Search for the cell housing the specified text and yield its (X, Y) center coordinate. 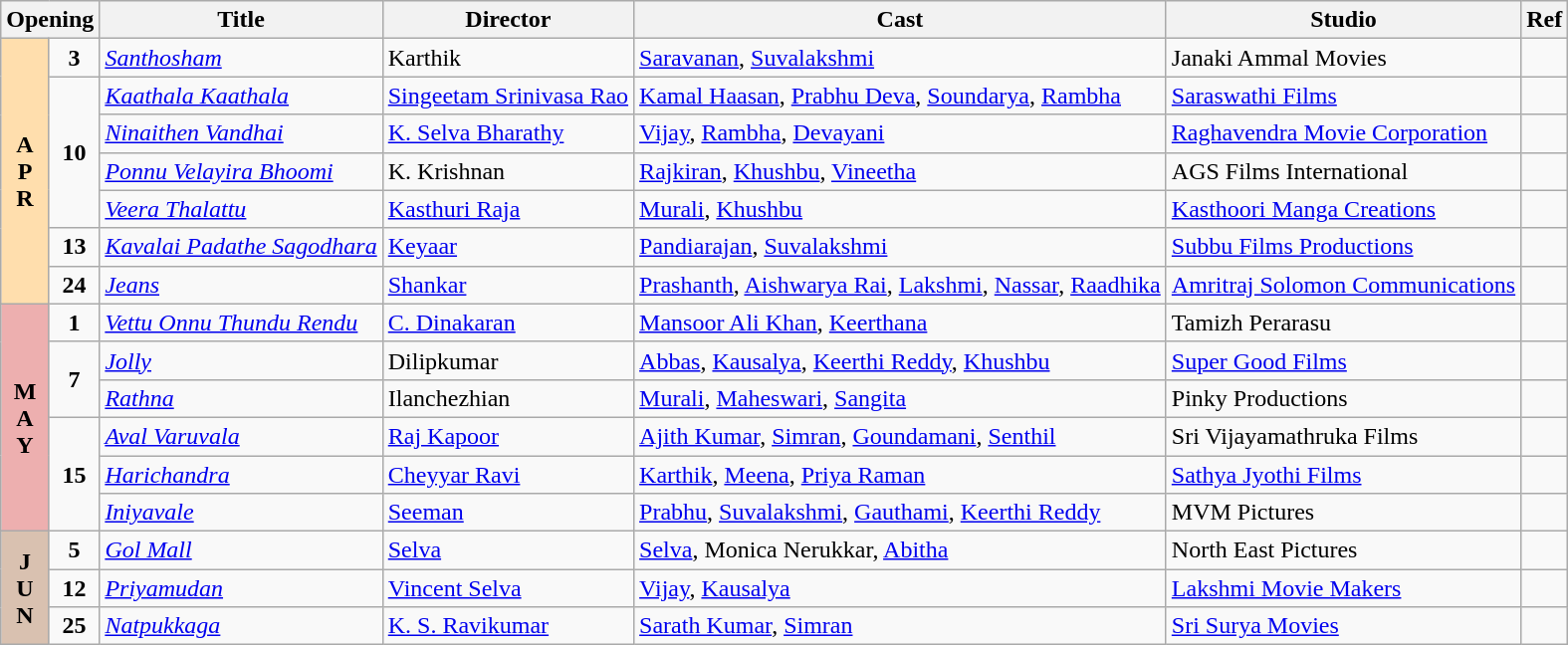
Ilanchezhian (508, 398)
Lakshmi Movie Makers (1343, 588)
15 (74, 474)
Mansoor Ali Khan, Keerthana (900, 322)
Kaathala Kaathala (241, 96)
Veera Thalattu (241, 209)
Ref (1545, 20)
Subbu Films Productions (1343, 247)
Abbas, Kausalya, Keerthi Reddy, Khushbu (900, 360)
3 (74, 58)
C. Dinakaran (508, 322)
Jolly (241, 360)
APR (26, 171)
Raghavendra Movie Corporation (1343, 133)
Studio (1343, 20)
North East Pictures (1343, 550)
Murali, Maheswari, Sangita (900, 398)
Murali, Khushbu (900, 209)
Priyamudan (241, 588)
13 (74, 247)
Saravanan, Suvalakshmi (900, 58)
5 (74, 550)
K. S. Ravikumar (508, 626)
Jeans (241, 285)
Ninaithen Vandhai (241, 133)
K. Selva Bharathy (508, 133)
Karthik, Meena, Priya Raman (900, 475)
Santhosham (241, 58)
Sri Vijayamathruka Films (1343, 436)
Seeman (508, 513)
Vijay, Rambha, Devayani (900, 133)
Sathya Jyothi Films (1343, 475)
Amritraj Solomon Communications (1343, 285)
Vettu Onnu Thundu Rendu (241, 322)
Vincent Selva (508, 588)
Opening (50, 20)
Prabhu, Suvalakshmi, Gauthami, Keerthi Reddy (900, 513)
Cheyyar Ravi (508, 475)
Singeetam Srinivasa Rao (508, 96)
Selva (508, 550)
Kasthuri Raja (508, 209)
Shankar (508, 285)
Kasthoori Manga Creations (1343, 209)
MVM Pictures (1343, 513)
AGS Films International (1343, 171)
Natpukkaga (241, 626)
Keyaar (508, 247)
12 (74, 588)
10 (74, 152)
Aval Varuvala (241, 436)
Gol Mall (241, 550)
Harichandra (241, 475)
7 (74, 379)
Ajith Kumar, Simran, Goundamani, Senthil (900, 436)
Selva, Monica Nerukkar, Abitha (900, 550)
Raj Kapoor (508, 436)
Tamizh Perarasu (1343, 322)
24 (74, 285)
Pinky Productions (1343, 398)
Pandiarajan, Suvalakshmi (900, 247)
Title (241, 20)
Karthik (508, 58)
Janaki Ammal Movies (1343, 58)
Rajkiran, Khushbu, Vineetha (900, 171)
Vijay, Kausalya (900, 588)
25 (74, 626)
Cast (900, 20)
Sarath Kumar, Simran (900, 626)
Dilipkumar (508, 360)
K. Krishnan (508, 171)
Director (508, 20)
1 (74, 322)
MAY (26, 417)
Prashanth, Aishwarya Rai, Lakshmi, Nassar, Raadhika (900, 285)
JUN (26, 588)
Saraswathi Films (1343, 96)
Rathna (241, 398)
Kamal Haasan, Prabhu Deva, Soundarya, Rambha (900, 96)
Kavalai Padathe Sagodhara (241, 247)
Ponnu Velayira Bhoomi (241, 171)
Iniyavale (241, 513)
Sri Surya Movies (1343, 626)
Super Good Films (1343, 360)
